For the text-containing cell, return its midpoint in [X, Y] coordinate format. 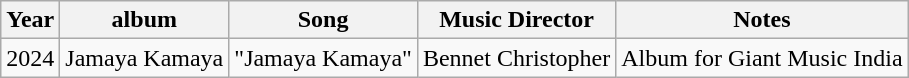
2024 [30, 58]
Jamaya Kamaya [144, 58]
Music Director [516, 20]
Year [30, 20]
"Jamaya Kamaya" [324, 58]
Album for Giant Music India [762, 58]
Bennet Christopher [516, 58]
Notes [762, 20]
Song [324, 20]
album [144, 20]
